Detect which cell encompasses the target text, then output its [x, y] center coordinate. 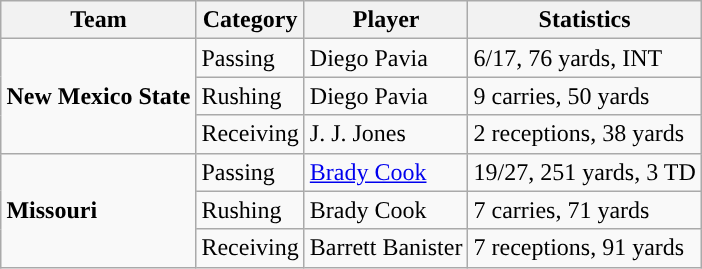
6/17, 76 yards, INT [584, 58]
Barrett Banister [386, 248]
Category [250, 20]
19/27, 251 yards, 3 TD [584, 172]
J. J. Jones [386, 134]
2 receptions, 38 yards [584, 134]
Statistics [584, 20]
9 carries, 50 yards [584, 96]
7 carries, 71 yards [584, 210]
Missouri [98, 210]
7 receptions, 91 yards [584, 248]
New Mexico State [98, 96]
Team [98, 20]
Player [386, 20]
